Scan for the cell matching the given text and deliver its (X, Y) coordinate at center. 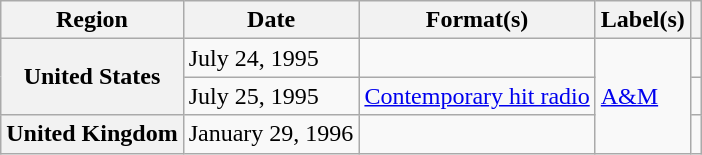
Date (271, 20)
July 24, 1995 (271, 58)
United Kingdom (92, 134)
United States (92, 77)
Contemporary hit radio (477, 96)
January 29, 1996 (271, 134)
Label(s) (642, 20)
July 25, 1995 (271, 96)
A&M (642, 96)
Format(s) (477, 20)
Region (92, 20)
